Scan for the cell matching the given text and deliver its (X, Y) coordinate at center. 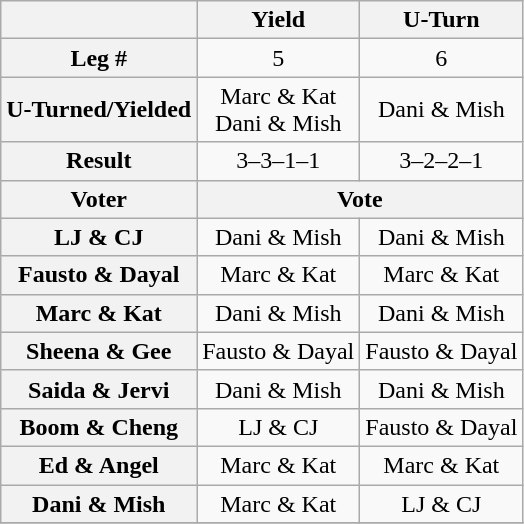
Leg # (99, 58)
6 (442, 58)
U-Turn (442, 20)
Saida & Jervi (99, 389)
U-Turned/Yielded (99, 110)
3–2–2–1 (442, 161)
Sheena & Gee (99, 351)
Result (99, 161)
Boom & Cheng (99, 427)
Yield (278, 20)
Voter (99, 199)
Ed & Angel (99, 465)
Marc & KatDani & Mish (278, 110)
3–3–1–1 (278, 161)
Vote (360, 199)
5 (278, 58)
